Output the (X, Y) coordinate of the center of the cell containing the given text.  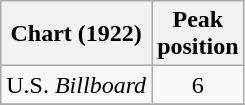
Peakposition (198, 34)
Chart (1922) (76, 34)
U.S. Billboard (76, 85)
6 (198, 85)
